Detect which cell encompasses the target text, then output its (X, Y) center coordinate. 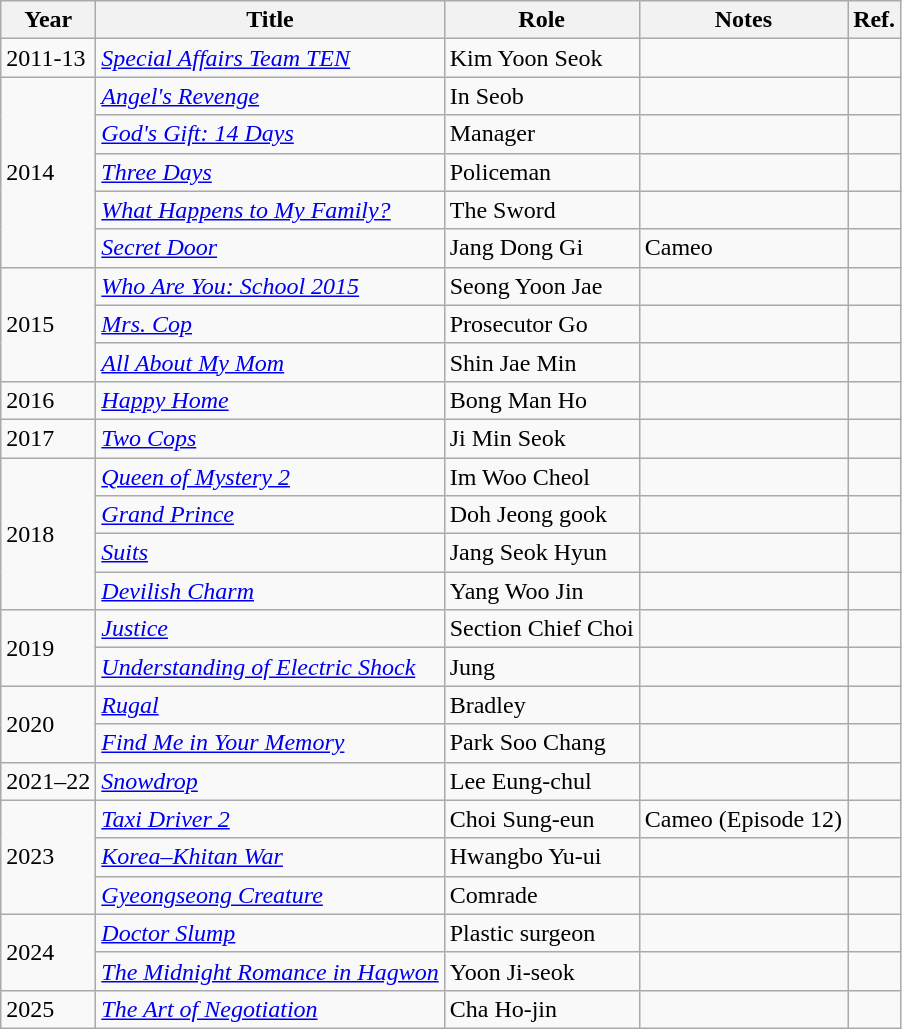
Shin Jae Min (542, 362)
Title (270, 20)
All About My Mom (270, 362)
Special Affairs Team TEN (270, 58)
Yang Woo Jin (542, 591)
2014 (48, 172)
Two Cops (270, 438)
Ref. (874, 20)
Angel's Revenge (270, 96)
2020 (48, 724)
Rugal (270, 705)
2011-13 (48, 58)
In Seob (542, 96)
Gyeongseong Creature (270, 895)
Cha Ho-jin (542, 1009)
Korea–Khitan War (270, 857)
Justice (270, 629)
Suits (270, 553)
Understanding of Electric Shock (270, 667)
Bradley (542, 705)
Park Soo Chang (542, 743)
Doh Jeong gook (542, 515)
Manager (542, 134)
2016 (48, 400)
2017 (48, 438)
Ji Min Seok (542, 438)
Secret Door (270, 248)
Find Me in Your Memory (270, 743)
Section Chief Choi (542, 629)
Snowdrop (270, 781)
Happy Home (270, 400)
2018 (48, 534)
What Happens to My Family? (270, 210)
Im Woo Cheol (542, 477)
Yoon Ji-seok (542, 971)
Prosecutor Go (542, 324)
Taxi Driver 2 (270, 819)
The Sword (542, 210)
Who Are You: School 2015 (270, 286)
Policeman (542, 172)
Three Days (270, 172)
Role (542, 20)
Bong Man Ho (542, 400)
Hwangbo Yu-ui (542, 857)
The Midnight Romance in Hagwon (270, 971)
Kim Yoon Seok (542, 58)
Comrade (542, 895)
Seong Yoon Jae (542, 286)
2015 (48, 324)
2023 (48, 857)
God's Gift: 14 Days (270, 134)
Cameo (743, 248)
Queen of Mystery 2 (270, 477)
Cameo (Episode 12) (743, 819)
Jung (542, 667)
Mrs. Cop (270, 324)
Year (48, 20)
Notes (743, 20)
Plastic surgeon (542, 933)
2021–22 (48, 781)
Devilish Charm (270, 591)
Grand Prince (270, 515)
Doctor Slump (270, 933)
2025 (48, 1009)
Jang Dong Gi (542, 248)
Lee Eung-chul (542, 781)
Jang Seok Hyun (542, 553)
2019 (48, 648)
Choi Sung-eun (542, 819)
2024 (48, 952)
The Art of Negotiation (270, 1009)
